Detect which cell encompasses the target text, then output its (x, y) center coordinate. 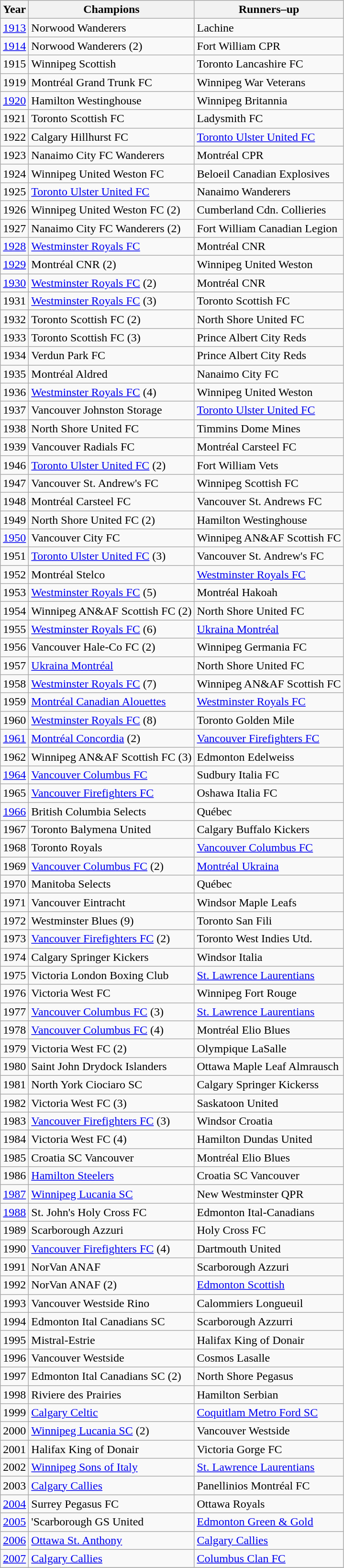
2005 (14, 1522)
Montréal Aldred (111, 374)
1931 (14, 301)
Calgary Hillhurst FC (111, 137)
1949 (14, 519)
1964 (14, 775)
Ottawa Royals (269, 1504)
Lachine (269, 28)
Fort William Canadian Legion (269, 228)
1998 (14, 1395)
Toronto Scottish FC (3) (111, 338)
Vancouver St. Andrews FC (269, 501)
Year (14, 10)
Montréal Canadian Alouettes (111, 702)
1974 (14, 957)
Vancouver Hale-Co FC (2) (111, 647)
Timmins Dome Mines (269, 429)
North York Ciociaro SC (111, 1084)
Vancouver Firefighters FC (3) (111, 1121)
Winnipeg War Veterans (269, 82)
Winnipeg United Weston FC (2) (111, 210)
1973 (14, 939)
Olympique LaSalle (269, 1048)
Toronto Golden Mile (269, 720)
Montréal Ukraina (269, 866)
1922 (14, 137)
1983 (14, 1121)
Coquitlam Metro Ford SC (269, 1413)
1930 (14, 283)
Westminster Royals FC (3) (111, 301)
Vancouver Westside Rino (111, 1303)
1936 (14, 392)
Toronto Ulster United FC (2) (111, 465)
1989 (14, 1230)
1957 (14, 666)
2000 (14, 1431)
Vancouver Johnston Storage (111, 410)
Westminster Royals FC (7) (111, 684)
Vancouver Columbus FC (3) (111, 1012)
Winnipeg Scottish FC (269, 483)
Hamilton Dundas United (269, 1139)
Vancouver Radials FC (111, 447)
Norwood Wanderers (111, 28)
Victoria West FC (111, 993)
Ottawa Maple Leaf Almrausch (269, 1066)
Victoria West FC (4) (111, 1139)
1939 (14, 447)
1929 (14, 265)
Calommiers Longueuil (269, 1303)
Windsor Croatia (269, 1121)
Westminster Royals FC (6) (111, 629)
NorVan ANAF (111, 1267)
Scarborough Azzurri (269, 1321)
1924 (14, 173)
2003 (14, 1486)
Calgary Springer Kickerss (269, 1084)
2006 (14, 1540)
Vancouver City FC (111, 538)
1928 (14, 247)
North Shore Pegasus (269, 1376)
1972 (14, 921)
Winnipeg Lucania SC (2) (111, 1431)
1938 (14, 429)
1959 (14, 702)
Winnipeg Sons of Italy (111, 1467)
1958 (14, 684)
Westminster Blues (9) (111, 921)
Edmonton Green & Gold (269, 1522)
Nanaimo City FC (269, 374)
Mistral-Estrie (111, 1340)
1991 (14, 1267)
Vancouver Columbus FC (4) (111, 1030)
Edmonton Edelweiss (269, 756)
Riviere des Prairies (111, 1395)
1992 (14, 1285)
1977 (14, 1012)
1982 (14, 1103)
1932 (14, 319)
Norwood Wanderers (2) (111, 46)
1986 (14, 1176)
Montréal CNR (2) (111, 265)
1956 (14, 647)
Surrey Pegasus FC (111, 1504)
Fort William Vets (269, 465)
1947 (14, 483)
NorVan ANAF (2) (111, 1285)
1965 (14, 793)
Montréal Concordia (2) (111, 738)
1985 (14, 1158)
Vancouver Eintracht (111, 902)
Westminster Royals FC (8) (111, 720)
1935 (14, 374)
1925 (14, 192)
1995 (14, 1340)
1981 (14, 1084)
Winnipeg Britannia (269, 101)
2007 (14, 1558)
Montréal CPR (269, 155)
Columbus Clan FC (269, 1558)
1971 (14, 902)
Winnipeg Scottish (111, 64)
1952 (14, 575)
1946 (14, 465)
Westminster Royals FC (4) (111, 392)
1976 (14, 993)
2001 (14, 1449)
Dartmouth United (269, 1249)
1999 (14, 1413)
2004 (14, 1504)
1923 (14, 155)
Montréal Hakoah (269, 593)
Montréal Stelco (111, 575)
1926 (14, 210)
Manitoba Selects (111, 884)
1970 (14, 884)
Edmonton Scottish (269, 1285)
1988 (14, 1212)
1950 (14, 538)
Oshawa Italia FC (269, 793)
1933 (14, 338)
Victoria Gorge FC (269, 1449)
Winnipeg Lucania SC (111, 1194)
Westminster Royals FC (2) (111, 283)
1968 (14, 848)
1993 (14, 1303)
Edmonton Ital-Canadians (269, 1212)
Edmonton Ital Canadians SC (2) (111, 1376)
Winnipeg Germania FC (269, 647)
Cumberland Cdn. Collieries (269, 210)
1978 (14, 1030)
1920 (14, 101)
Beloeil Canadian Explosives (269, 173)
Toronto Balymena United (111, 830)
Windsor Maple Leafs (269, 902)
2002 (14, 1467)
1997 (14, 1376)
Nanaimo City FC Wanderers (2) (111, 228)
Ladysmith FC (269, 119)
Champions (111, 10)
1937 (14, 410)
Montréal Grand Trunk FC (111, 82)
1967 (14, 830)
Winnipeg Fort Rouge (269, 993)
Vancouver Firefighters FC (4) (111, 1249)
Fort William CPR (269, 46)
Panellinios Montréal FC (269, 1486)
1913 (14, 28)
1955 (14, 629)
Runners–up (269, 10)
Winnipeg United Weston FC (111, 173)
1915 (14, 64)
Toronto Lancashire FC (269, 64)
Verdun Park FC (111, 356)
Saskatoon United (269, 1103)
Victoria West FC (3) (111, 1103)
1948 (14, 501)
1979 (14, 1048)
Victoria London Boxing Club (111, 975)
Holy Cross FC (269, 1230)
Vancouver Columbus FC (2) (111, 866)
Ottawa St. Anthony (111, 1540)
Winnipeg AN&AF Scottish FC (3) (111, 756)
1984 (14, 1139)
1994 (14, 1321)
1960 (14, 720)
1934 (14, 356)
Calgary Buffalo Kickers (269, 830)
Hamilton Steelers (111, 1176)
Windsor Italia (269, 957)
Edmonton Ital Canadians SC (111, 1321)
1969 (14, 866)
1914 (14, 46)
'Scarborough GS United (111, 1522)
Toronto San Fili (269, 921)
Toronto Scottish FC (2) (111, 319)
North Shore United FC (2) (111, 519)
Toronto West Indies Utd. (269, 939)
Vancouver Firefighters FC (2) (111, 939)
Calgary Springer Kickers (111, 957)
1987 (14, 1194)
1954 (14, 611)
1996 (14, 1358)
Saint John Drydock Islanders (111, 1066)
Nanaimo City FC Wanderers (111, 155)
1990 (14, 1249)
1980 (14, 1066)
1919 (14, 82)
1962 (14, 756)
Winnipeg AN&AF Scottish FC (2) (111, 611)
Sudbury Italia FC (269, 775)
1921 (14, 119)
1951 (14, 556)
Toronto Royals (111, 848)
Cosmos Lasalle (269, 1358)
British Columbia Selects (111, 812)
Toronto Ulster United FC (3) (111, 556)
1966 (14, 812)
Hamilton Serbian (269, 1395)
Calgary Celtic (111, 1413)
St. John's Holy Cross FC (111, 1212)
New Westminster QPR (269, 1194)
Nanaimo Wanderers (269, 192)
1961 (14, 738)
1927 (14, 228)
1975 (14, 975)
Westminster Royals FC (5) (111, 593)
1953 (14, 593)
Victoria West FC (2) (111, 1048)
